Determine the [x, y] coordinate at the center of the cell enclosing the given text.  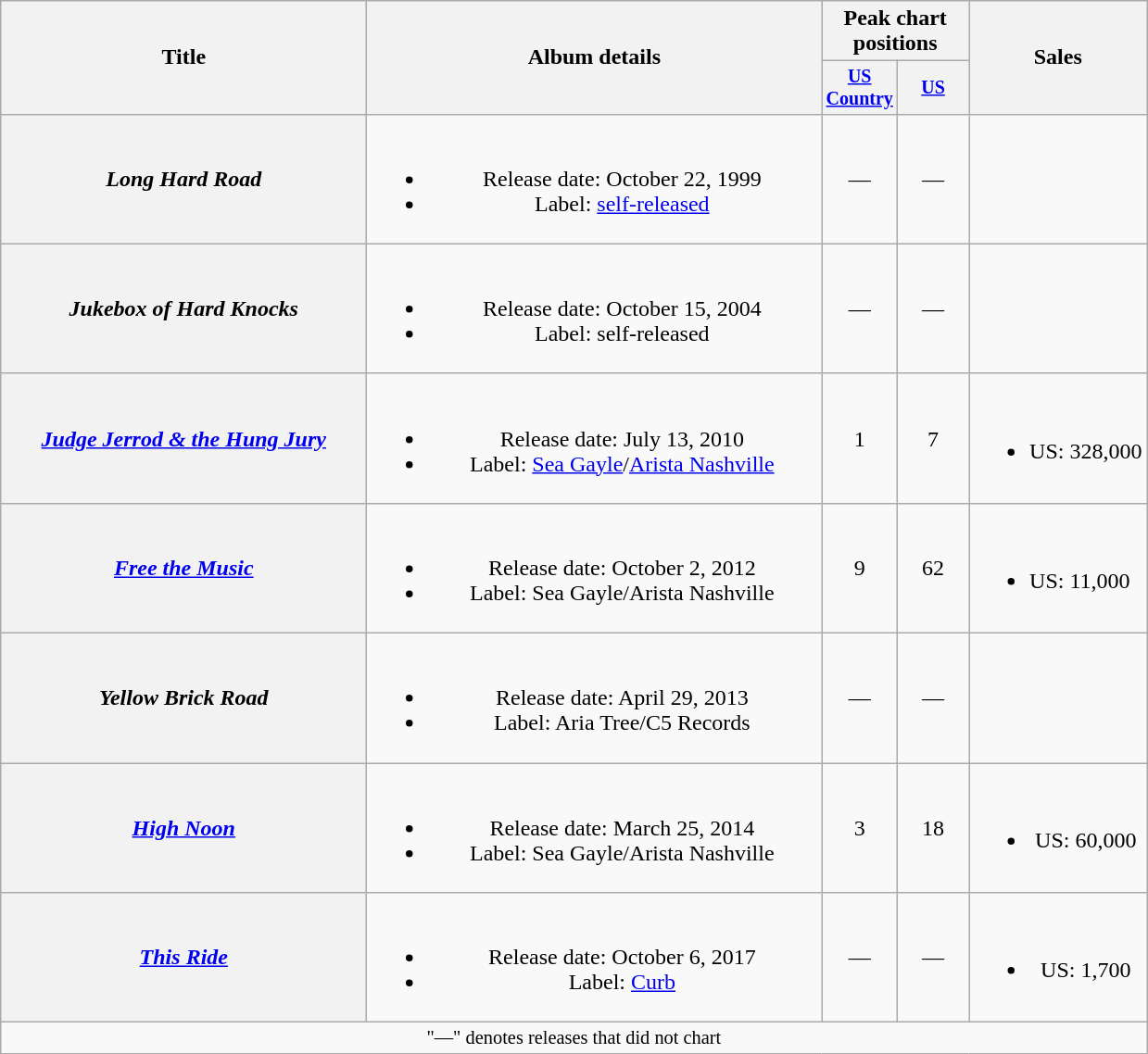
Title [183, 57]
US [934, 87]
Long Hard Road [183, 179]
Judge Jerrod & the Hung Jury [183, 438]
Release date: October 22, 1999Label: self-released [595, 179]
7 [934, 438]
Jukebox of Hard Knocks [183, 308]
Release date: October 15, 2004Label: self-released [595, 308]
US: 328,000 [1058, 438]
US Country [860, 87]
Release date: October 6, 2017Label: Curb [595, 958]
US: 11,000 [1058, 568]
US: 1,700 [1058, 958]
Release date: October 2, 2012Label: Sea Gayle/Arista Nashville [595, 568]
18 [934, 828]
Release date: March 25, 2014Label: Sea Gayle/Arista Nashville [595, 828]
62 [934, 568]
"—" denotes releases that did not chart [574, 1038]
Yellow Brick Road [183, 698]
Peak chartpositions [895, 31]
Release date: July 13, 2010Label: Sea Gayle/Arista Nashville [595, 438]
This Ride [183, 958]
1 [860, 438]
High Noon [183, 828]
9 [860, 568]
Album details [595, 57]
Release date: April 29, 2013Label: Aria Tree/C5 Records [595, 698]
Free the Music [183, 568]
3 [860, 828]
US: 60,000 [1058, 828]
Sales [1058, 57]
